Output the (X, Y) coordinate of the center of the cell containing the given text.  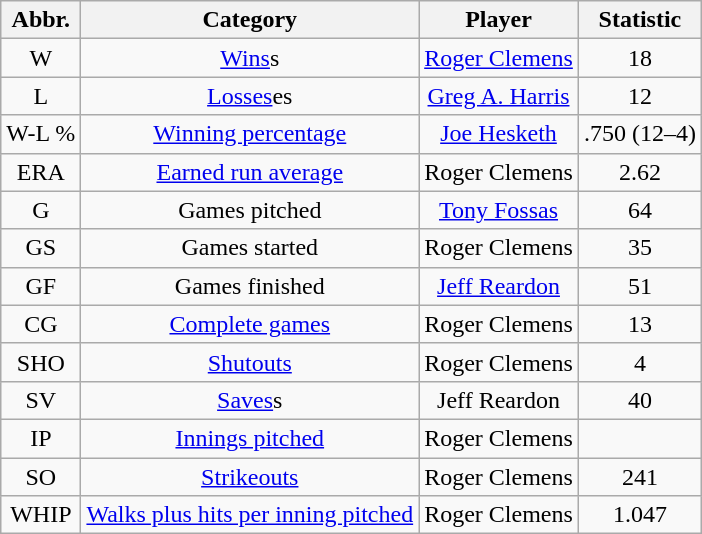
Earned run average (250, 172)
Player (499, 20)
Walks plus hits per inning pitched (250, 515)
W-L % (41, 134)
35 (640, 248)
12 (640, 96)
G (41, 210)
4 (640, 362)
Games started (250, 248)
18 (640, 58)
64 (640, 210)
Abbr. (41, 20)
GF (41, 286)
WHIP (41, 515)
ERA (41, 172)
51 (640, 286)
Savess (250, 400)
Winss (250, 58)
Winning percentage (250, 134)
Losseses (250, 96)
.750 (12–4) (640, 134)
Statistic (640, 20)
SHO (41, 362)
Greg A. Harris (499, 96)
1.047 (640, 515)
40 (640, 400)
Tony Fossas (499, 210)
2.62 (640, 172)
SO (41, 477)
Shutouts (250, 362)
Category (250, 20)
IP (41, 438)
L (41, 96)
241 (640, 477)
Complete games (250, 324)
Innings pitched (250, 438)
W (41, 58)
13 (640, 324)
Games finished (250, 286)
SV (41, 400)
GS (41, 248)
CG (41, 324)
Strikeouts (250, 477)
Games pitched (250, 210)
Joe Hesketh (499, 134)
